Capture the cell that displays the provided text and extract its (x, y) central coordinate. 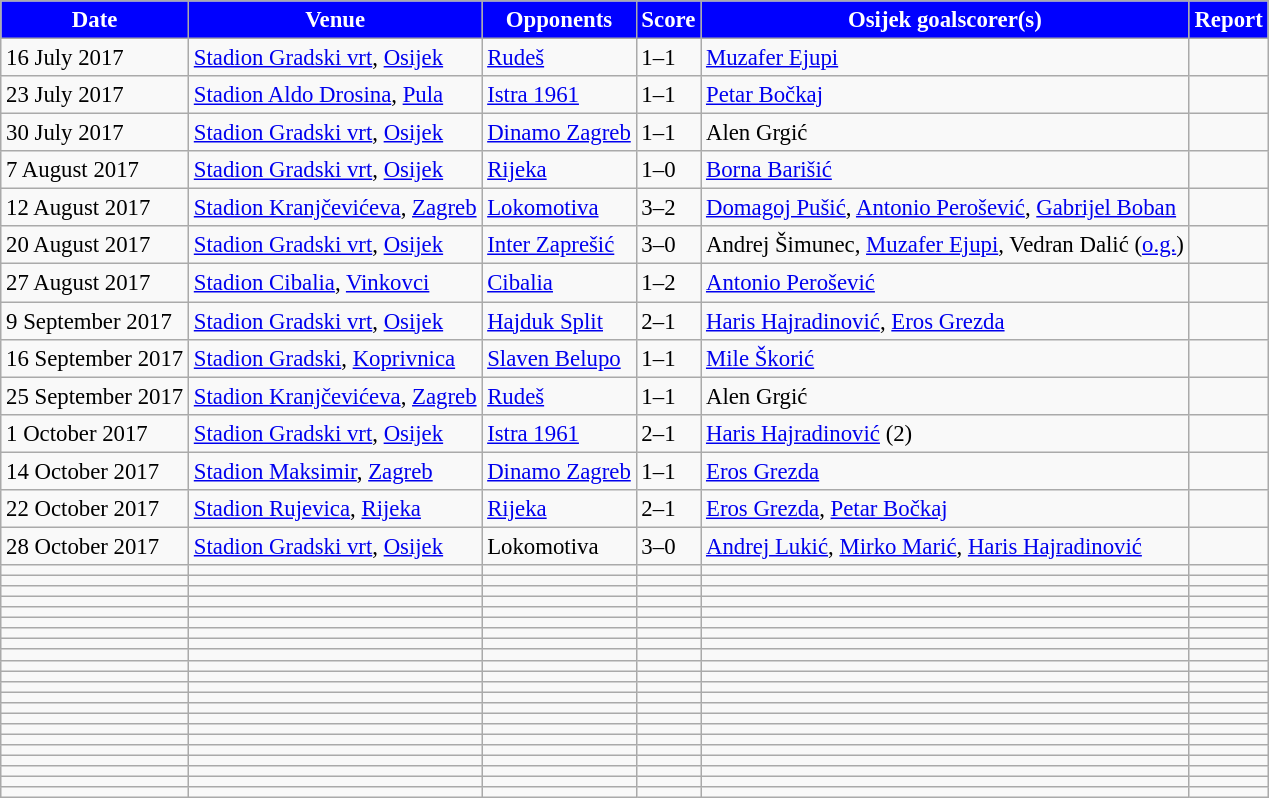
20 August 2017 (95, 245)
12 August 2017 (95, 208)
1 October 2017 (95, 433)
Haris Hajradinović, Eros Grezda (945, 321)
9 September 2017 (95, 321)
Petar Bočkaj (945, 95)
Haris Hajradinović (2) (945, 433)
Cibalia (559, 283)
23 July 2017 (95, 95)
Andrej Šimunec, Muzafer Ejupi, Vedran Dalić (o.g.) (945, 245)
27 August 2017 (95, 283)
Inter Zaprešić (559, 245)
1–0 (668, 170)
28 October 2017 (95, 546)
Andrej Lukić, Mirko Marić, Haris Hajradinović (945, 546)
Report (1228, 20)
Venue (336, 20)
Stadion Aldo Drosina, Pula (336, 95)
Eros Grezda, Petar Bočkaj (945, 509)
Stadion Gradski, Koprivnica (336, 358)
Slaven Belupo (559, 358)
7 August 2017 (95, 170)
Borna Barišić (945, 170)
Muzafer Ejupi (945, 58)
1–2 (668, 283)
Mile Škorić (945, 358)
22 October 2017 (95, 509)
Domagoj Pušić, Antonio Perošević, Gabrijel Boban (945, 208)
Stadion Cibalia, Vinkovci (336, 283)
16 September 2017 (95, 358)
25 September 2017 (95, 396)
Date (95, 20)
16 July 2017 (95, 58)
Stadion Maksimir, Zagreb (336, 471)
14 October 2017 (95, 471)
Osijek goalscorer(s) (945, 20)
Antonio Perošević (945, 283)
Score (668, 20)
Opponents (559, 20)
Hajduk Split (559, 321)
Stadion Rujevica, Rijeka (336, 509)
3–2 (668, 208)
Eros Grezda (945, 471)
30 July 2017 (95, 133)
